Extract the [x, y] coordinate from the center of the cell holding the provided text.  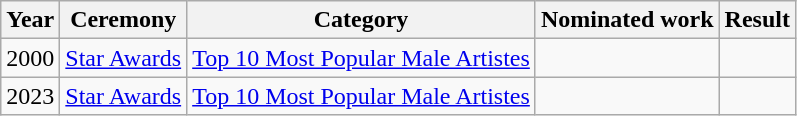
Year [30, 20]
Result [757, 20]
Nominated work [627, 20]
2000 [30, 58]
2023 [30, 96]
Category [362, 20]
Ceremony [124, 20]
